Scan for the cell matching the given text and deliver its [X, Y] coordinate at center. 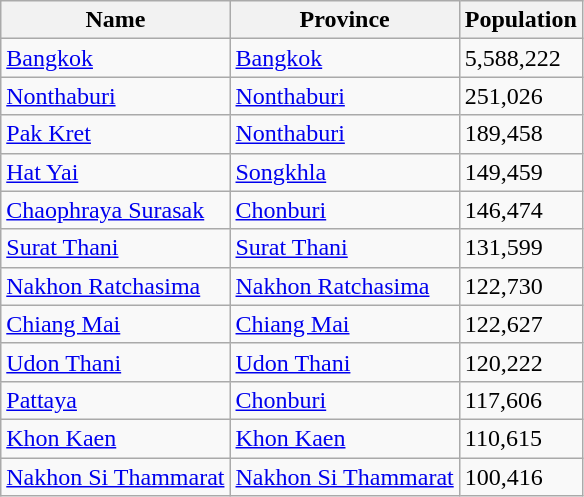
117,606 [520, 400]
146,474 [520, 210]
Pattaya [116, 400]
122,730 [520, 286]
251,026 [520, 96]
149,459 [520, 172]
Name [116, 20]
122,627 [520, 324]
Province [344, 20]
Population [520, 20]
Hat Yai [116, 172]
Chaophraya Surasak [116, 210]
131,599 [520, 248]
Pak Kret [116, 134]
Songkhla [344, 172]
110,615 [520, 438]
100,416 [520, 477]
5,588,222 [520, 58]
120,222 [520, 362]
189,458 [520, 134]
